Return (X, Y) of the center of cell containing provided text 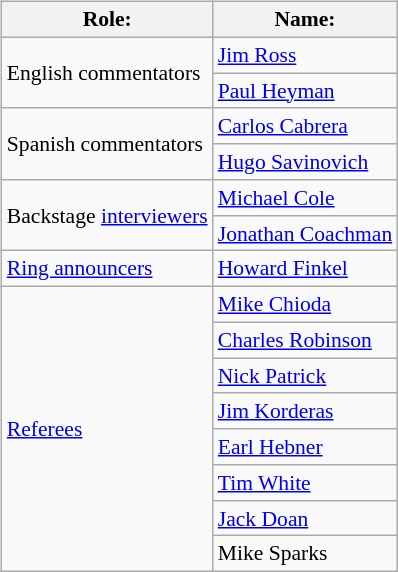
Michael Cole (306, 198)
English commentators (108, 72)
Earl Hebner (306, 447)
Hugo Savinovich (306, 162)
Backstage interviewers (108, 216)
Jim Korderas (306, 411)
Role: (108, 20)
Mike Chioda (306, 305)
Name: (306, 20)
Jonathan Coachman (306, 233)
Mike Sparks (306, 554)
Nick Patrick (306, 376)
Referees (108, 430)
Ring announcers (108, 269)
Paul Heyman (306, 91)
Howard Finkel (306, 269)
Tim White (306, 483)
Jack Doan (306, 518)
Charles Robinson (306, 340)
Spanish commentators (108, 144)
Carlos Cabrera (306, 126)
Jim Ross (306, 55)
